Return the [x, y] coordinate for the center point of the cell that contains the specified text.  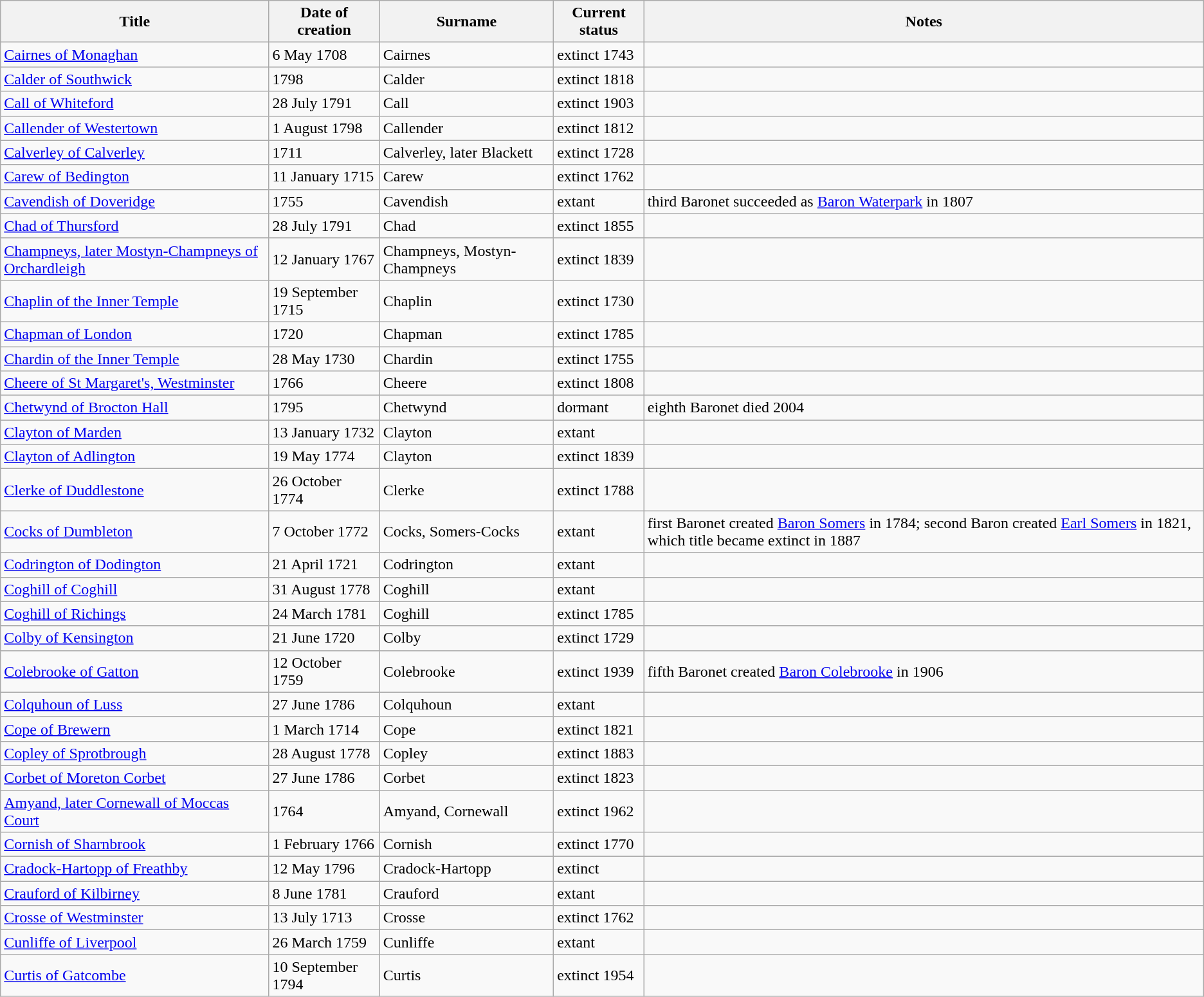
Champneys, Mostyn-Champneys [466, 259]
Chardin [466, 358]
Chetwynd of Brocton Hall [135, 408]
Calverley, later Blackett [466, 152]
1798 [324, 79]
Corbet of Moreton Corbet [135, 778]
Cope [466, 729]
Cairnes [466, 55]
Cavendish [466, 201]
10 September 1794 [324, 975]
Callender of Westertown [135, 128]
Call of Whiteford [135, 104]
extinct 1729 [599, 638]
Curtis [466, 975]
Coghill of Richings [135, 614]
26 March 1759 [324, 942]
Codrington [466, 565]
Cradock-Hartopp [466, 869]
1766 [324, 383]
13 July 1713 [324, 918]
1720 [324, 334]
Amyand, later Cornewall of Moccas Court [135, 810]
21 June 1720 [324, 638]
extinct 1770 [599, 845]
13 January 1732 [324, 432]
extinct 1808 [599, 383]
third Baronet succeeded as Baron Waterpark in 1807 [924, 201]
Cocks of Dumbleton [135, 531]
Chaplin [466, 301]
12 January 1767 [324, 259]
Champneys, later Mostyn-Champneys of Orchardleigh [135, 259]
21 April 1721 [324, 565]
Surname [466, 22]
Corbet [466, 778]
8 June 1781 [324, 893]
Copley [466, 753]
24 March 1781 [324, 614]
1 August 1798 [324, 128]
Calverley of Calverley [135, 152]
11 January 1715 [324, 177]
Title [135, 22]
Chad [466, 226]
Colby of Kensington [135, 638]
1795 [324, 408]
7 October 1772 [324, 531]
Calder of Southwick [135, 79]
eighth Baronet died 2004 [924, 408]
Copley of Sprotbrough [135, 753]
Cunliffe of Liverpool [135, 942]
Coghill of Coghill [135, 589]
Chardin of the Inner Temple [135, 358]
extinct 1755 [599, 358]
extinct 1903 [599, 104]
Cunliffe [466, 942]
extinct 1821 [599, 729]
first Baronet created Baron Somers in 1784; second Baron created Earl Somers in 1821, which title became extinct in 1887 [924, 531]
Amyand, Cornewall [466, 810]
dormant [599, 408]
1 February 1766 [324, 845]
Cairnes of Monaghan [135, 55]
extinct 1855 [599, 226]
Clerke of Duddlestone [135, 490]
Cheere [466, 383]
1764 [324, 810]
Chapman of London [135, 334]
extinct 1954 [599, 975]
1755 [324, 201]
Chetwynd [466, 408]
31 August 1778 [324, 589]
extinct 1883 [599, 753]
19 September 1715 [324, 301]
Cheere of St Margaret's, Westminster [135, 383]
Cornish of Sharnbrook [135, 845]
extinct 1728 [599, 152]
Clayton of Marden [135, 432]
extinct 1823 [599, 778]
Colebrooke of Gatton [135, 672]
Chapman [466, 334]
Carew of Bedington [135, 177]
Crauford of Kilbirney [135, 893]
extinct 1743 [599, 55]
extinct [599, 869]
Chad of Thursford [135, 226]
19 May 1774 [324, 457]
Crosse of Westminster [135, 918]
Cope of Brewern [135, 729]
Crosse [466, 918]
Crauford [466, 893]
Colby [466, 638]
Curtis of Gatcombe [135, 975]
Current status [599, 22]
extinct 1818 [599, 79]
extinct 1788 [599, 490]
Codrington of Dodington [135, 565]
Call [466, 104]
extinct 1962 [599, 810]
Clerke [466, 490]
28 May 1730 [324, 358]
extinct 1730 [599, 301]
Colquhoun of Luss [135, 704]
Cornish [466, 845]
Colebrooke [466, 672]
extinct 1939 [599, 672]
extinct 1812 [599, 128]
Date of creation [324, 22]
28 August 1778 [324, 753]
12 October 1759 [324, 672]
1711 [324, 152]
Callender [466, 128]
1 March 1714 [324, 729]
Cavendish of Doveridge [135, 201]
Clayton of Adlington [135, 457]
Chaplin of the Inner Temple [135, 301]
Notes [924, 22]
12 May 1796 [324, 869]
Carew [466, 177]
Colquhoun [466, 704]
fifth Baronet created Baron Colebrooke in 1906 [924, 672]
Cradock-Hartopp of Freathby [135, 869]
26 October 1774 [324, 490]
6 May 1708 [324, 55]
Cocks, Somers-Cocks [466, 531]
Calder [466, 79]
